Find where the given text appears and provide that cell's center as [x, y] coordinate. 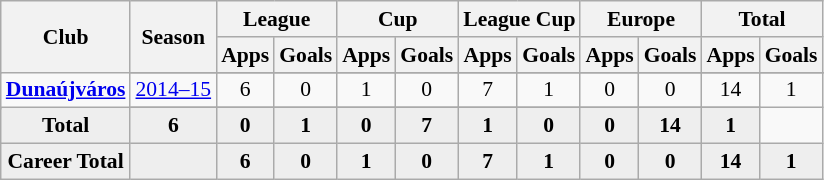
League Cup [519, 19]
Cup [398, 19]
League [276, 19]
Career Total [66, 162]
Europe [640, 19]
Club [66, 36]
Dunaújváros [66, 90]
Season [173, 36]
2014–15 [173, 90]
